Scan for the cell matching the given text and deliver its [X, Y] coordinate at center. 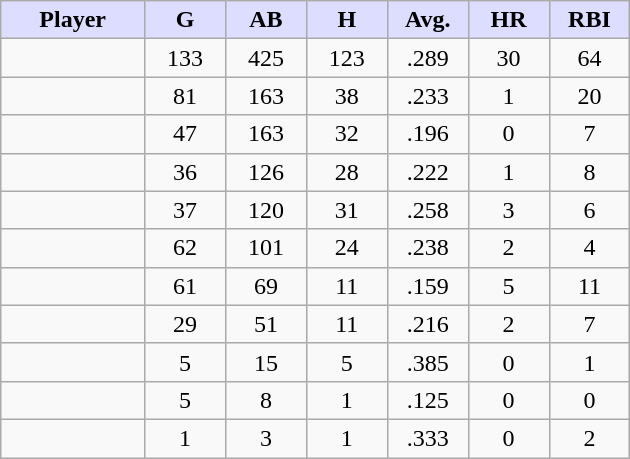
HR [508, 20]
69 [266, 286]
15 [266, 362]
.385 [428, 362]
30 [508, 58]
62 [186, 248]
28 [346, 172]
123 [346, 58]
.258 [428, 210]
.159 [428, 286]
61 [186, 286]
81 [186, 96]
G [186, 20]
Avg. [428, 20]
.125 [428, 400]
37 [186, 210]
6 [590, 210]
H [346, 20]
.196 [428, 134]
.216 [428, 324]
120 [266, 210]
.289 [428, 58]
36 [186, 172]
126 [266, 172]
101 [266, 248]
20 [590, 96]
64 [590, 58]
RBI [590, 20]
425 [266, 58]
.222 [428, 172]
Player [73, 20]
133 [186, 58]
AB [266, 20]
31 [346, 210]
4 [590, 248]
47 [186, 134]
32 [346, 134]
.233 [428, 96]
38 [346, 96]
.238 [428, 248]
29 [186, 324]
51 [266, 324]
24 [346, 248]
.333 [428, 438]
